From the cell containing the given text, extract its center point as [X, Y] coordinate. 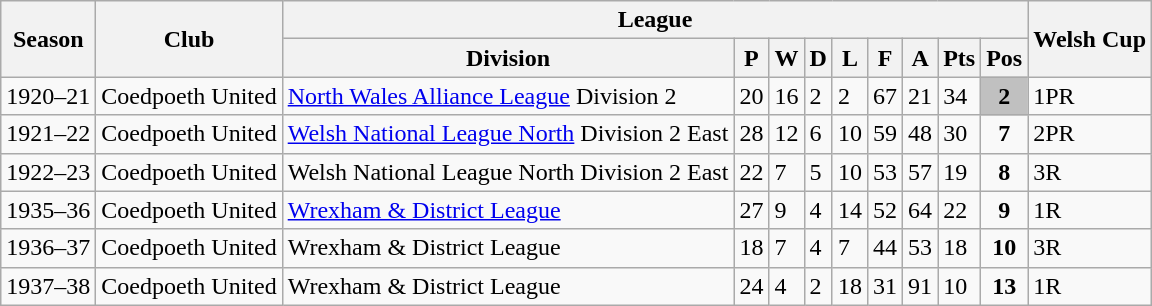
1PR [1090, 96]
13 [1004, 286]
1922–23 [48, 172]
30 [960, 134]
24 [752, 286]
D [818, 58]
1937–38 [48, 286]
34 [960, 96]
6 [818, 134]
A [920, 58]
57 [920, 172]
28 [752, 134]
16 [786, 96]
W [786, 58]
64 [920, 210]
Pts [960, 58]
5 [818, 172]
P [752, 58]
Division [508, 58]
12 [786, 134]
67 [884, 96]
F [884, 58]
2PR [1090, 134]
14 [850, 210]
1921–22 [48, 134]
Pos [1004, 58]
20 [752, 96]
48 [920, 134]
27 [752, 210]
8 [1004, 172]
44 [884, 248]
59 [884, 134]
L [850, 58]
1936–37 [48, 248]
31 [884, 286]
21 [920, 96]
North Wales Alliance League Division 2 [508, 96]
52 [884, 210]
Club [189, 39]
91 [920, 286]
1920–21 [48, 96]
League [655, 20]
Welsh Cup [1090, 39]
Season [48, 39]
19 [960, 172]
1935–36 [48, 210]
